Return [x, y] of the center of cell containing provided text 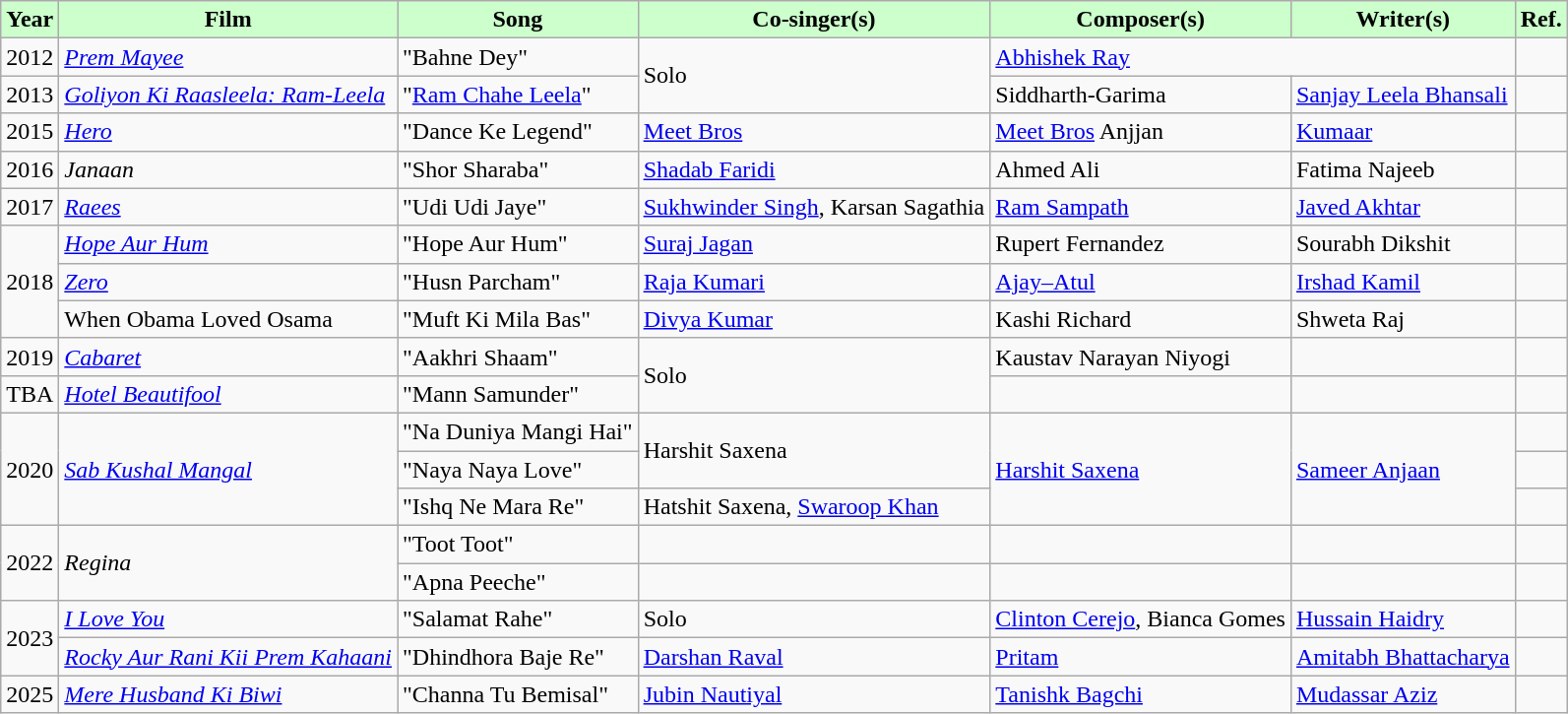
Hero [228, 132]
Goliyon Ki Raasleela: Ram-Leela [228, 95]
Co-singer(s) [814, 20]
Ahmed Ali [1141, 169]
2016 [30, 169]
2019 [30, 357]
Abhishek Ray [1252, 57]
Meet Bros [814, 132]
2012 [30, 57]
Song [518, 20]
Writer(s) [1403, 20]
"Dhindhora Baje Re" [518, 657]
Hope Aur Hum [228, 244]
Shadab Faridi [814, 169]
"Dance Ke Legend" [518, 132]
Suraj Jagan [814, 244]
Fatima Najeeb [1403, 169]
TBA [30, 394]
Tanishk Bagchi [1141, 694]
Ram Sampath [1141, 207]
"Udi Udi Jaye" [518, 207]
Raja Kumari [814, 282]
Film [228, 20]
Ref. [1541, 20]
Sourabh Dikshit [1403, 244]
Siddharth-Garima [1141, 95]
2022 [30, 563]
Javed Akhtar [1403, 207]
Zero [228, 282]
Raees [228, 207]
Hussain Haidry [1403, 619]
2017 [30, 207]
2025 [30, 694]
"Shor Sharaba" [518, 169]
Ajay–Atul [1141, 282]
Amitabh Bhattacharya [1403, 657]
Divya Kumar [814, 319]
Prem Mayee [228, 57]
"Naya Naya Love" [518, 470]
"Na Duniya Mangi Hai" [518, 431]
Hatshit Saxena, Swaroop Khan [814, 507]
"Hope Aur Hum" [518, 244]
"Apna Peeche" [518, 582]
Year [30, 20]
"Salamat Rahe" [518, 619]
I Love You [228, 619]
"Husn Parcham" [518, 282]
Rocky Aur Rani Kii Prem Kahaani [228, 657]
2023 [30, 638]
2013 [30, 95]
"Toot Toot" [518, 545]
2020 [30, 469]
Jubin Nautiyal [814, 694]
Sameer Anjaan [1403, 469]
"Ram Chahe Leela" [518, 95]
"Channa Tu Bemisal" [518, 694]
When Obama Loved Osama [228, 319]
"Aakhri Shaam" [518, 357]
Regina [228, 563]
"Mann Samunder" [518, 394]
Sukhwinder Singh, Karsan Sagathia [814, 207]
Kashi Richard [1141, 319]
Sab Kushal Mangal [228, 469]
2018 [30, 282]
Kumaar [1403, 132]
Clinton Cerejo, Bianca Gomes [1141, 619]
Hotel Beautifool [228, 394]
Meet Bros Anjjan [1141, 132]
Cabaret [228, 357]
Mere Husband Ki Biwi [228, 694]
Pritam [1141, 657]
"Bahne Dey" [518, 57]
Mudassar Aziz [1403, 694]
Janaan [228, 169]
Kaustav Narayan Niyogi [1141, 357]
Composer(s) [1141, 20]
Irshad Kamil [1403, 282]
Sanjay Leela Bhansali [1403, 95]
Rupert Fernandez [1141, 244]
2015 [30, 132]
Shweta Raj [1403, 319]
"Muft Ki Mila Bas" [518, 319]
Darshan Raval [814, 657]
"Ishq Ne Mara Re" [518, 507]
